Output the [x, y] coordinate of the center of the cell containing the given text.  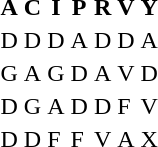
F [126, 106]
V [126, 73]
